Capture the cell that displays the provided text and extract its (X, Y) central coordinate. 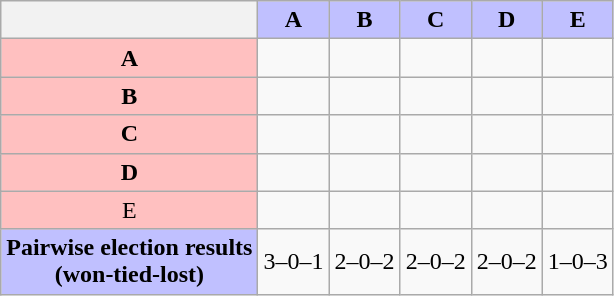
3–0–1 (294, 262)
Pairwise election results(won-tied-lost) (130, 262)
1–0–3 (578, 262)
